Identify which cell holds the provided text, then report its (x, y) central coordinate. 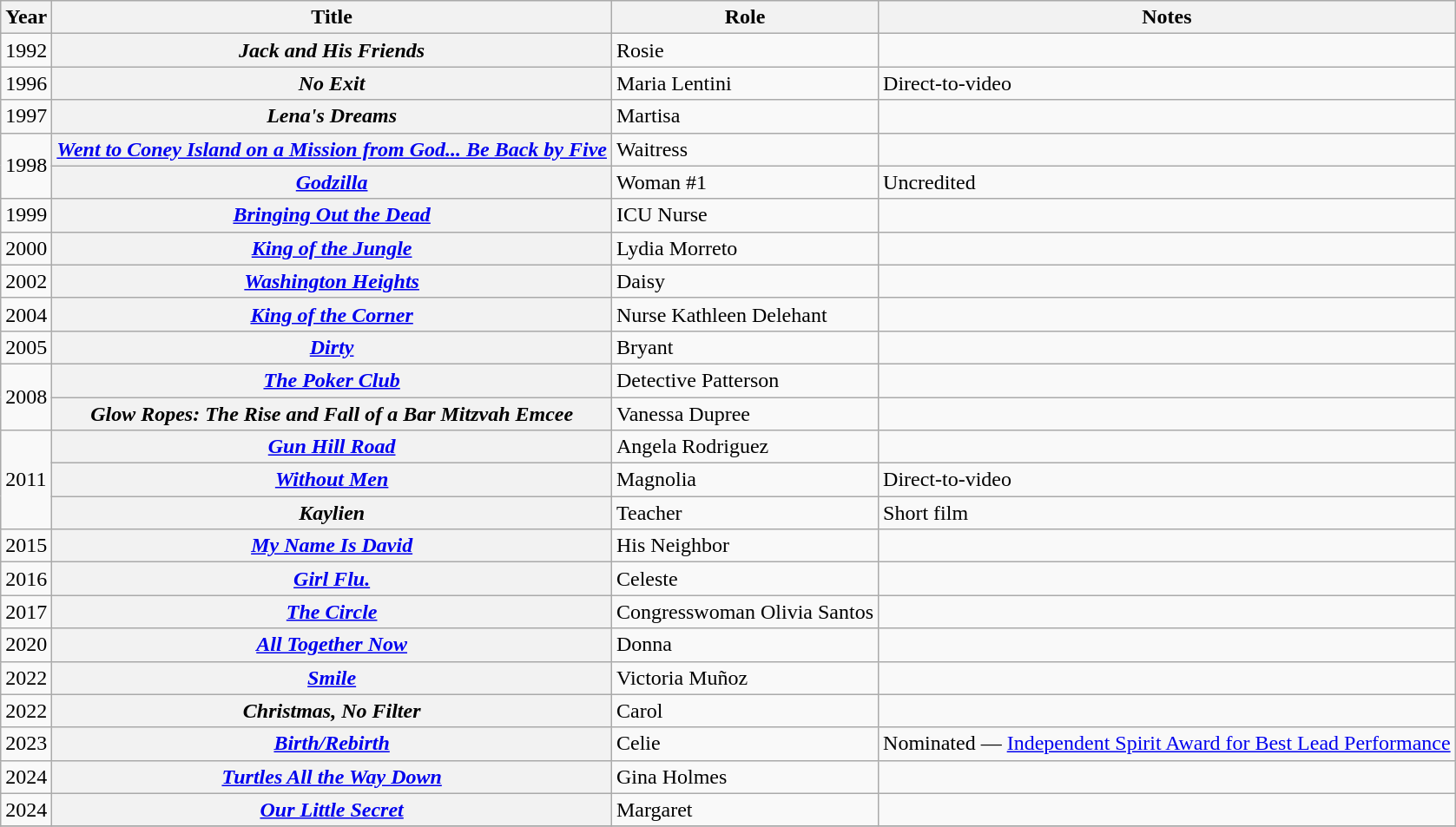
Magnolia (745, 480)
Glow Ropes: The Rise and Fall of a Bar Mitzvah Emcee (332, 414)
King of the Corner (332, 314)
Without Men (332, 480)
Rosie (745, 50)
2016 (26, 579)
2004 (26, 314)
2015 (26, 546)
Lydia Morreto (745, 248)
ICU Nurse (745, 215)
2005 (26, 347)
My Name Is David (332, 546)
Our Little Secret (332, 810)
Uncredited (1167, 182)
1999 (26, 215)
Martisa (745, 116)
Detective Patterson (745, 380)
Nominated — Independent Spirit Award for Best Lead Performance (1167, 744)
No Exit (332, 83)
Washington Heights (332, 281)
Smile (332, 678)
Celie (745, 744)
2000 (26, 248)
The Circle (332, 612)
Margaret (745, 810)
1997 (26, 116)
Bringing Out the Dead (332, 215)
Kaylien (332, 513)
Birth/Rebirth (332, 744)
1998 (26, 166)
Congresswoman Olivia Santos (745, 612)
Went to Coney Island on a Mission from God... Be Back by Five (332, 149)
2023 (26, 744)
Teacher (745, 513)
Carol (745, 711)
His Neighbor (745, 546)
Bryant (745, 347)
Jack and His Friends (332, 50)
Woman #1 (745, 182)
King of the Jungle (332, 248)
The Poker Club (332, 380)
2002 (26, 281)
Girl Flu. (332, 579)
Nurse Kathleen Delehant (745, 314)
Short film (1167, 513)
2017 (26, 612)
Gun Hill Road (332, 447)
Waitress (745, 149)
Victoria Muñoz (745, 678)
2020 (26, 645)
2011 (26, 480)
Title (332, 17)
Turtles All the Way Down (332, 777)
Lena's Dreams (332, 116)
Angela Rodriguez (745, 447)
Celeste (745, 579)
Maria Lentini (745, 83)
Christmas, No Filter (332, 711)
All Together Now (332, 645)
Notes (1167, 17)
Godzilla (332, 182)
2008 (26, 397)
Donna (745, 645)
Dirty (332, 347)
1996 (26, 83)
Role (745, 17)
Daisy (745, 281)
1992 (26, 50)
Year (26, 17)
Gina Holmes (745, 777)
Vanessa Dupree (745, 414)
